Scan for the cell matching the given text and deliver its (x, y) coordinate at center. 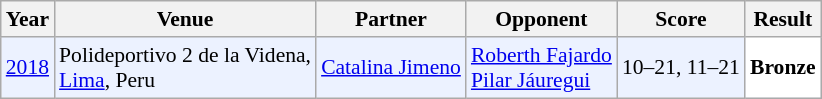
Score (681, 19)
Opponent (542, 19)
2018 (28, 68)
Partner (391, 19)
Result (783, 19)
Roberth Fajardo Pilar Jáuregui (542, 68)
Year (28, 19)
Venue (185, 19)
Polideportivo 2 de la Videna,Lima, Peru (185, 68)
Bronze (783, 68)
10–21, 11–21 (681, 68)
Catalina Jimeno (391, 68)
